Determine the [X, Y] coordinate at the center of the cell enclosing the given text.  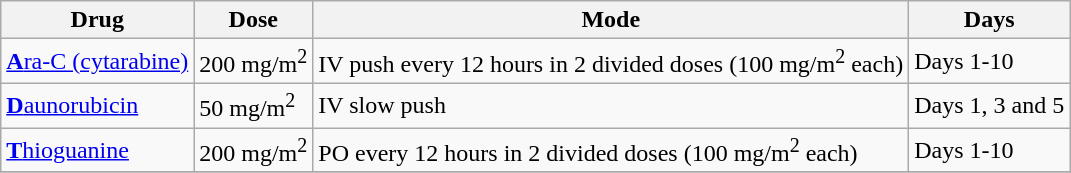
IV slow push [611, 106]
Thioguanine [98, 150]
50 mg/m2 [254, 106]
Drug [98, 20]
Ara-C (cytarabine) [98, 62]
PO every 12 hours in 2 divided doses (100 mg/m2 each) [611, 150]
Dose [254, 20]
Daunorubicin [98, 106]
Days [990, 20]
Mode [611, 20]
Days 1, 3 and 5 [990, 106]
IV push every 12 hours in 2 divided doses (100 mg/m2 each) [611, 62]
